Locate the cell with the specified text and output its [X, Y] center coordinate. 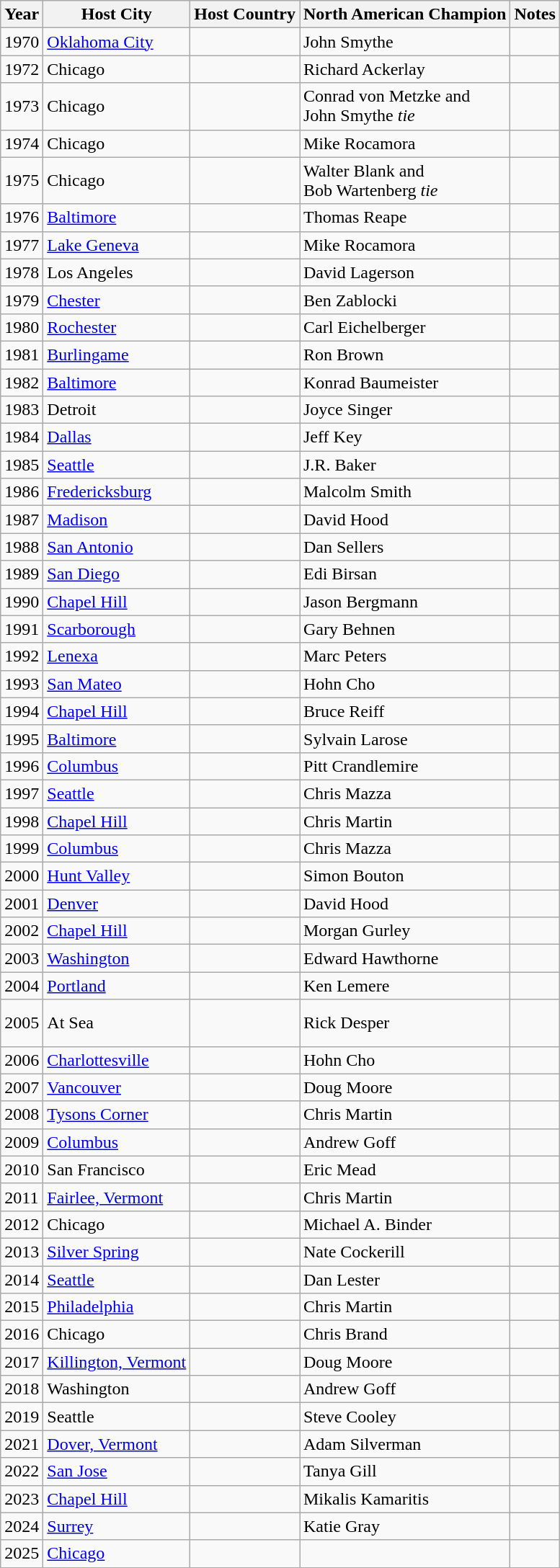
Mikalis Kamaritis [405, 1499]
1984 [22, 437]
1979 [22, 300]
2015 [22, 1307]
1999 [22, 849]
Edi Birsan [405, 574]
Vancouver [117, 1087]
Morgan Gurley [405, 931]
1975 [22, 180]
North American Champion [405, 14]
At Sea [117, 1023]
1989 [22, 574]
Dan Sellers [405, 547]
1997 [22, 793]
1982 [22, 383]
2010 [22, 1170]
2001 [22, 904]
1970 [22, 42]
2009 [22, 1142]
2016 [22, 1335]
Rick Desper [405, 1023]
Fairlee, Vermont [117, 1197]
Adam Silverman [405, 1444]
1992 [22, 656]
Katie Gray [405, 1526]
Charlottesville [117, 1060]
San Francisco [117, 1170]
Detroit [117, 410]
Bruce Reiff [405, 711]
2019 [22, 1417]
2002 [22, 931]
2003 [22, 958]
Eric Mead [405, 1170]
Gary Behnen [405, 629]
Notes [535, 14]
1977 [22, 245]
Host Country [245, 14]
Ben Zablocki [405, 300]
San Jose [117, 1471]
Simon Bouton [405, 876]
Conrad von Metzke and John Smythe tie [405, 107]
J.R. Baker [405, 465]
1973 [22, 107]
David Lagerson [405, 272]
2024 [22, 1526]
Chester [117, 300]
2021 [22, 1444]
Joyce Singer [405, 410]
San Diego [117, 574]
Hunt Valley [117, 876]
John Smythe [405, 42]
Jeff Key [405, 437]
Denver [117, 904]
Thomas Reape [405, 218]
Portland [117, 986]
2023 [22, 1499]
Steve Cooley [405, 1417]
1980 [22, 327]
2013 [22, 1252]
Lenexa [117, 656]
1990 [22, 602]
Dan Lester [405, 1279]
Burlingame [117, 355]
Scarborough [117, 629]
Nate Cockerill [405, 1252]
San Mateo [117, 684]
Surrey [117, 1526]
Carl Eichelberger [405, 327]
2007 [22, 1087]
2006 [22, 1060]
1993 [22, 684]
2004 [22, 986]
2022 [22, 1471]
Fredericksburg [117, 492]
2008 [22, 1115]
Jason Bergmann [405, 602]
2018 [22, 1389]
1987 [22, 520]
Host City [117, 14]
Richard Ackerlay [405, 69]
Malcolm Smith [405, 492]
Sylvain Larose [405, 739]
2000 [22, 876]
2011 [22, 1197]
Dover, Vermont [117, 1444]
1978 [22, 272]
Oklahoma City [117, 42]
Killington, Vermont [117, 1362]
1994 [22, 711]
Konrad Baumeister [405, 383]
Philadelphia [117, 1307]
Ron Brown [405, 355]
Year [22, 14]
1996 [22, 766]
1995 [22, 739]
Walter Blank and Bob Wartenberg tie [405, 180]
Dallas [117, 437]
2025 [22, 1554]
Silver Spring [117, 1252]
Pitt Crandlemire [405, 766]
1986 [22, 492]
Tysons Corner [117, 1115]
2017 [22, 1362]
Madison [117, 520]
Michael A. Binder [405, 1224]
Chris Brand [405, 1335]
1974 [22, 143]
2014 [22, 1279]
1981 [22, 355]
San Antonio [117, 547]
Ken Lemere [405, 986]
Tanya Gill [405, 1471]
1991 [22, 629]
1972 [22, 69]
1985 [22, 465]
Rochester [117, 327]
1998 [22, 821]
1976 [22, 218]
2012 [22, 1224]
Edward Hawthorne [405, 958]
Lake Geneva [117, 245]
1983 [22, 410]
Marc Peters [405, 656]
2005 [22, 1023]
Los Angeles [117, 272]
1988 [22, 547]
